Extract the [X, Y] coordinate from the center of the cell holding the provided text.  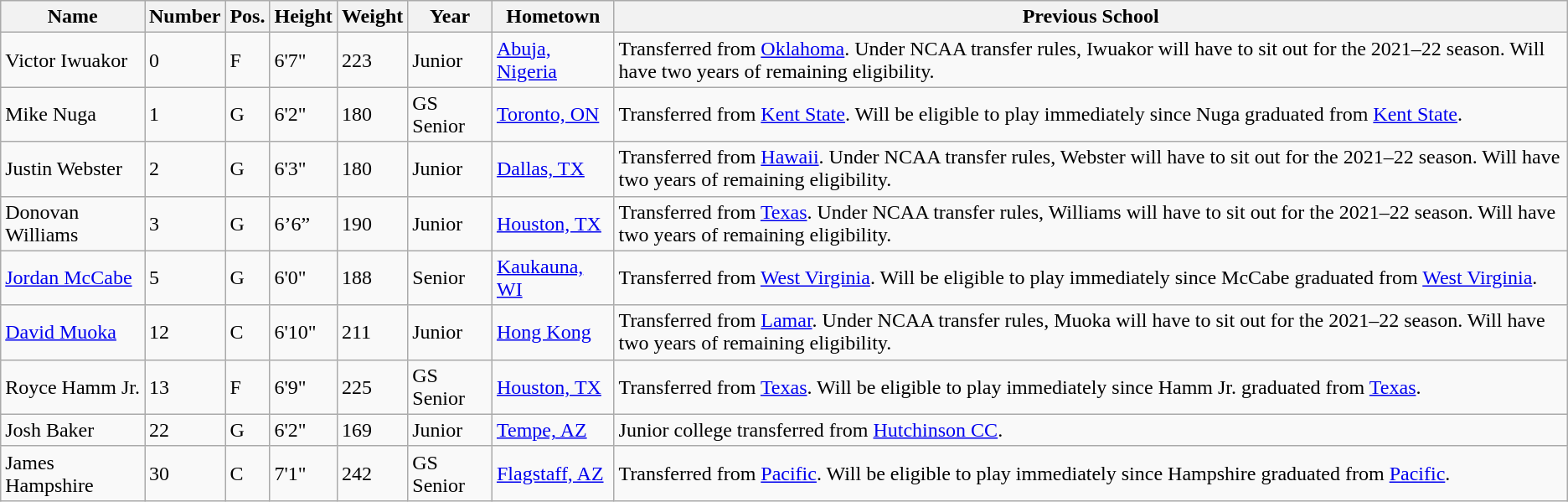
Tempe, AZ [553, 430]
211 [372, 332]
Toronto, ON [553, 114]
Dallas, TX [553, 169]
Name [73, 17]
2 [184, 169]
Senior [451, 278]
6'10" [303, 332]
3 [184, 223]
12 [184, 332]
Justin Webster [73, 169]
David Muoka [73, 332]
James Hampshire [73, 473]
Victor Iwuakor [73, 60]
Transferred from West Virginia. Will be eligible to play immediately since McCabe graduated from West Virginia. [1091, 278]
6'0" [303, 278]
Number [184, 17]
13 [184, 387]
Year [451, 17]
Transferred from Lamar. Under NCAA transfer rules, Muoka will have to sit out for the 2021–22 season. Will have two years of remaining eligibility. [1091, 332]
Flagstaff, AZ [553, 473]
Jordan McCabe [73, 278]
Transferred from Pacific. Will be eligible to play immediately since Hampshire graduated from Pacific. [1091, 473]
6'3" [303, 169]
Mike Nuga [73, 114]
242 [372, 473]
Transferred from Kent State. Will be eligible to play immediately since Nuga graduated from Kent State. [1091, 114]
1 [184, 114]
22 [184, 430]
190 [372, 223]
Hong Kong [553, 332]
6’6” [303, 223]
188 [372, 278]
Transferred from Texas. Will be eligible to play immediately since Hamm Jr. graduated from Texas. [1091, 387]
Kaukauna, WI [553, 278]
223 [372, 60]
Pos. [248, 17]
Donovan Williams [73, 223]
30 [184, 473]
Abuja, Nigeria [553, 60]
Josh Baker [73, 430]
6'7" [303, 60]
Height [303, 17]
5 [184, 278]
7'1" [303, 473]
Weight [372, 17]
Junior college transferred from Hutchinson CC. [1091, 430]
Previous School [1091, 17]
Royce Hamm Jr. [73, 387]
6'9" [303, 387]
225 [372, 387]
Hometown [553, 17]
0 [184, 60]
169 [372, 430]
